Find where the given text appears and provide that cell's center as (X, Y) coordinate. 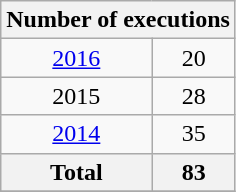
28 (194, 96)
Total (76, 172)
2014 (76, 134)
2016 (76, 58)
83 (194, 172)
2015 (76, 96)
20 (194, 58)
Number of executions (118, 20)
35 (194, 134)
